Extract the [x, y] coordinate from the center of the cell holding the provided text.  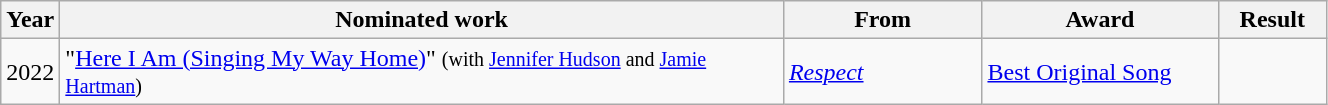
Award [1100, 20]
Best Original Song [1100, 72]
Nominated work [422, 20]
Year [30, 20]
"Here I Am (Singing My Way Home)" (with Jennifer Hudson and Jamie Hartman) [422, 72]
Result [1272, 20]
2022 [30, 72]
From [882, 20]
Respect [882, 72]
